Return [x, y] of the center of cell containing provided text 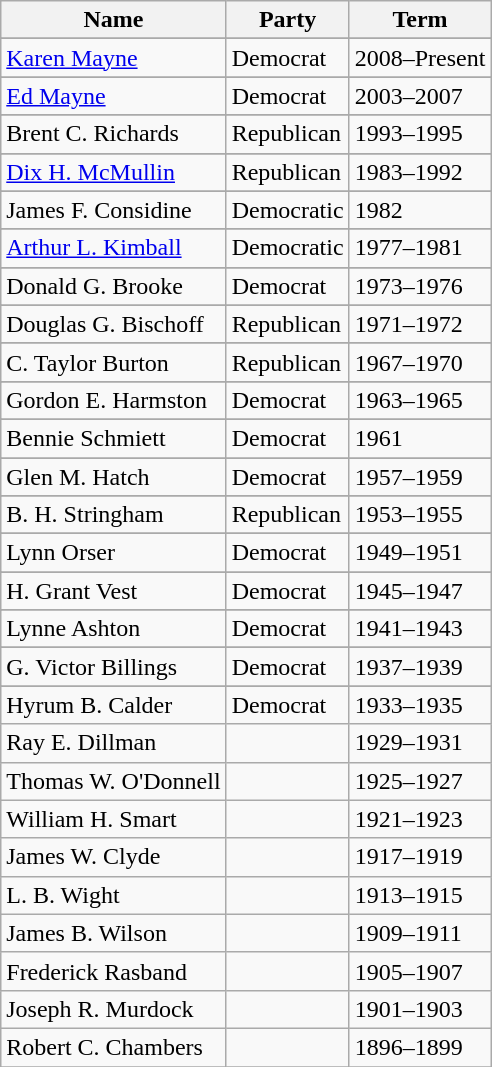
L. B. Wight [114, 895]
Robert C. Chambers [114, 1047]
1909–1911 [420, 933]
1973–1976 [420, 286]
1905–1907 [420, 971]
James W. Clyde [114, 857]
Joseph R. Murdock [114, 1009]
1957–1959 [420, 477]
Frederick Rasband [114, 971]
1921–1923 [420, 819]
C. Taylor Burton [114, 362]
1982 [420, 210]
1896–1899 [420, 1047]
2003–2007 [420, 96]
Term [420, 20]
Ray E. Dillman [114, 743]
Lynn Orser [114, 553]
Party [288, 20]
B. H. Stringham [114, 515]
1937–1939 [420, 667]
1913–1915 [420, 895]
Gordon E. Harmston [114, 400]
1977–1981 [420, 248]
Brent C. Richards [114, 134]
1925–1927 [420, 781]
1917–1919 [420, 857]
William H. Smart [114, 819]
Lynne Ashton [114, 629]
Dix H. McMullin [114, 172]
1945–1947 [420, 591]
2008–Present [420, 58]
1983–1992 [420, 172]
H. Grant Vest [114, 591]
1963–1965 [420, 400]
1929–1931 [420, 743]
Douglas G. Bischoff [114, 324]
1961 [420, 438]
Name [114, 20]
Bennie Schmiett [114, 438]
Glen M. Hatch [114, 477]
1967–1970 [420, 362]
1953–1955 [420, 515]
Hyrum B. Calder [114, 705]
James B. Wilson [114, 933]
Ed Mayne [114, 96]
Arthur L. Kimball [114, 248]
James F. Considine [114, 210]
1933–1935 [420, 705]
G. Victor Billings [114, 667]
1949–1951 [420, 553]
1901–1903 [420, 1009]
1941–1943 [420, 629]
Thomas W. O'Donnell [114, 781]
1971–1972 [420, 324]
1993–1995 [420, 134]
Donald G. Brooke [114, 286]
Karen Mayne [114, 58]
